For the text-containing cell, return its midpoint in [X, Y] coordinate format. 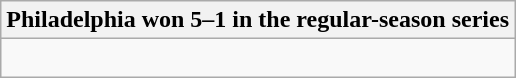
Philadelphia won 5–1 in the regular-season series [258, 20]
